From the cell containing the given text, extract its center point as (x, y) coordinate. 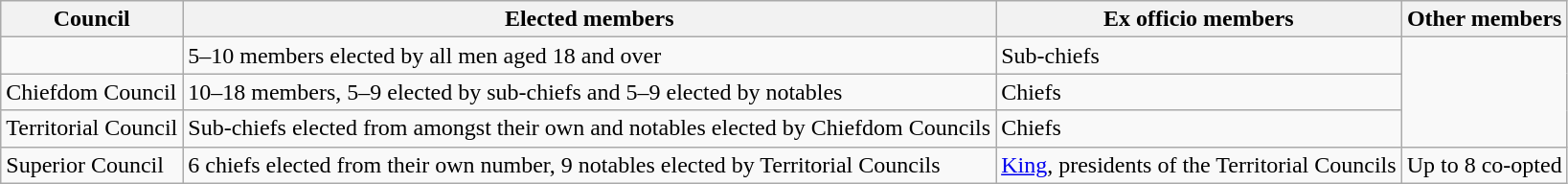
Ex officio members (1199, 19)
Sub-chiefs (1199, 56)
Up to 8 co-opted (1485, 165)
5–10 members elected by all men aged 18 and over (590, 56)
King, presidents of the Territorial Councils (1199, 165)
Superior Council (92, 165)
Territorial Council (92, 128)
Other members (1485, 19)
Elected members (590, 19)
10–18 members, 5–9 elected by sub-chiefs and 5–9 elected by notables (590, 92)
Council (92, 19)
Sub-chiefs elected from amongst their own and notables elected by Chiefdom Councils (590, 128)
6 chiefs elected from their own number, 9 notables elected by Territorial Councils (590, 165)
Chiefdom Council (92, 92)
